Pinpoint the cell where the given text exists, returning its (X, Y) midpoint coordinate. 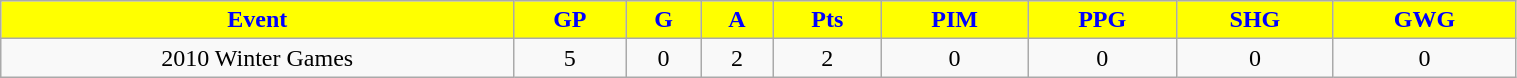
PPG (1102, 20)
A (737, 20)
GWG (1424, 20)
Pts (828, 20)
Event (258, 20)
SHG (1255, 20)
PIM (955, 20)
2010 Winter Games (258, 58)
G (664, 20)
5 (570, 58)
GP (570, 20)
